Extract the (X, Y) coordinate from the center of the cell holding the provided text.  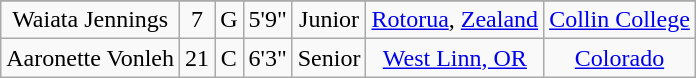
Colorado (620, 58)
Junior (329, 20)
Rotorua, Zealand (455, 20)
C (229, 58)
Senior (329, 58)
G (229, 20)
6'3" (268, 58)
West Linn, OR (455, 58)
5'9" (268, 20)
Waiata Jennings (90, 20)
21 (198, 58)
Collin College (620, 20)
Aaronette Vonleh (90, 58)
7 (198, 20)
